For the text-containing cell, return its midpoint in [X, Y] coordinate format. 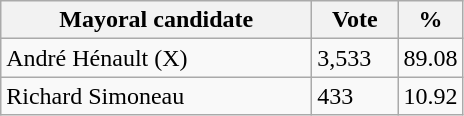
Mayoral candidate [156, 20]
89.08 [430, 58]
André Hénault (X) [156, 58]
10.92 [430, 96]
433 [355, 96]
Richard Simoneau [156, 96]
Vote [355, 20]
3,533 [355, 58]
% [430, 20]
